Output the (x, y) coordinate of the center of the cell containing the given text.  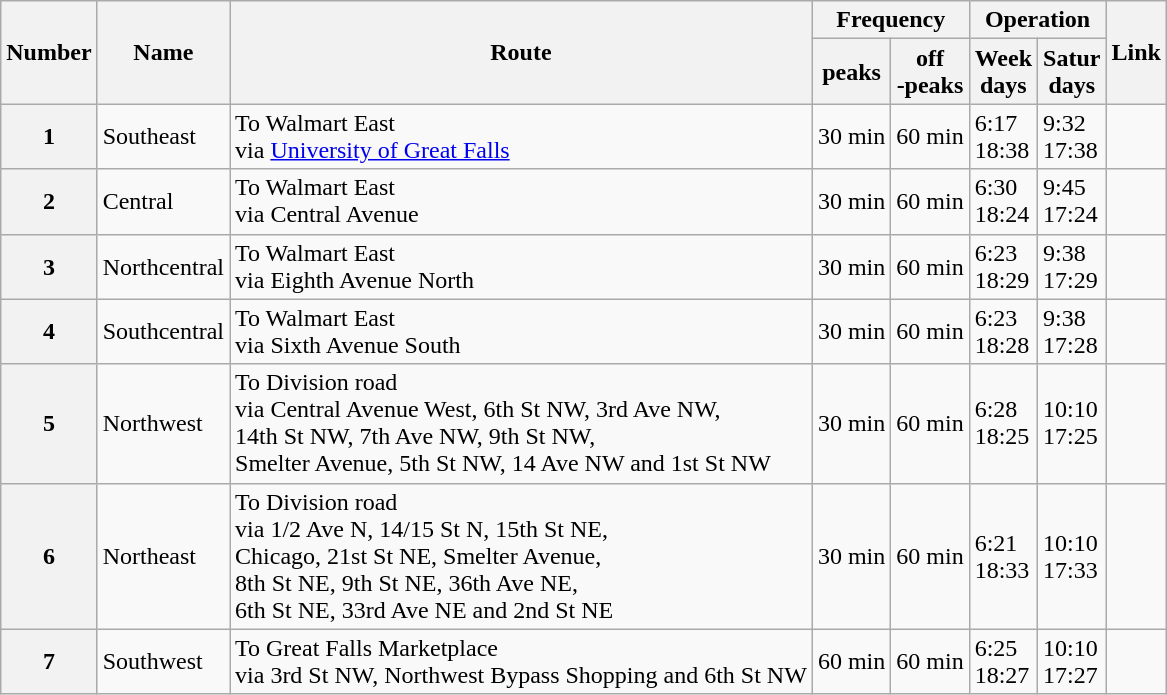
Operation (1038, 20)
6:3018:24 (1003, 202)
3 (49, 266)
To Walmart Eastvia Sixth Avenue South (522, 332)
Northeast (163, 556)
2 (49, 202)
To Walmart Eastvia Central Avenue (522, 202)
6:2818:25 (1003, 424)
1 (49, 136)
6:2118:33 (1003, 556)
7 (49, 662)
To Great Falls Marketplacevia 3rd St NW, Northwest Bypass Shopping and 6th St NW (522, 662)
10:1017:33 (1072, 556)
4 (49, 332)
6:1718:38 (1003, 136)
6:2318:29 (1003, 266)
To Walmart Eastvia Eighth Avenue North (522, 266)
To Division roadvia Central Avenue West, 6th St NW, 3rd Ave NW,14th St NW, 7th Ave NW, 9th St NW,Smelter Avenue, 5th St NW, 14 Ave NW and 1st St NW (522, 424)
Central (163, 202)
Frequency (890, 20)
6:2318:28 (1003, 332)
Northcentral (163, 266)
Southwest (163, 662)
Southcentral (163, 332)
Link (1136, 52)
9:3217:38 (1072, 136)
9:4517:24 (1072, 202)
Weekdays (1003, 72)
Name (163, 52)
6:2518:27 (1003, 662)
9:3817:28 (1072, 332)
off-peaks (930, 72)
Northwest (163, 424)
Southeast (163, 136)
Number (49, 52)
Saturdays (1072, 72)
10:1017:25 (1072, 424)
To Walmart Eastvia University of Great Falls (522, 136)
9:3817:29 (1072, 266)
5 (49, 424)
10:1017:27 (1072, 662)
Route (522, 52)
peaks (851, 72)
6 (49, 556)
